Return (x, y) of the center of cell containing provided text 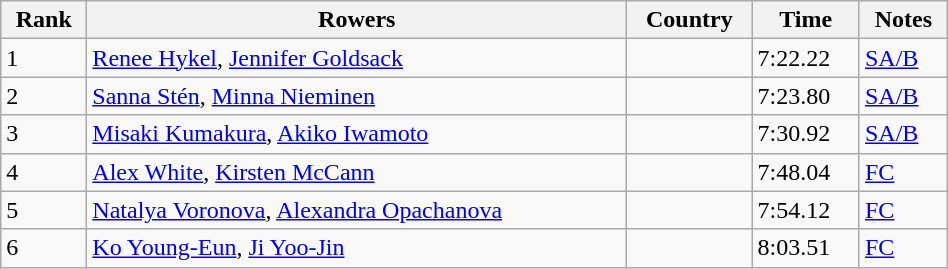
Natalya Voronova, Alexandra Opachanova (357, 210)
7:23.80 (806, 96)
4 (44, 172)
Renee Hykel, Jennifer Goldsack (357, 58)
3 (44, 134)
Rowers (357, 20)
7:22.22 (806, 58)
Rank (44, 20)
5 (44, 210)
Country (690, 20)
Sanna Stén, Minna Nieminen (357, 96)
7:30.92 (806, 134)
2 (44, 96)
7:48.04 (806, 172)
7:54.12 (806, 210)
6 (44, 248)
8:03.51 (806, 248)
Misaki Kumakura, Akiko Iwamoto (357, 134)
Ko Young-Eun, Ji Yoo-Jin (357, 248)
Notes (903, 20)
1 (44, 58)
Alex White, Kirsten McCann (357, 172)
Time (806, 20)
